Capture the cell that displays the provided text and extract its (X, Y) central coordinate. 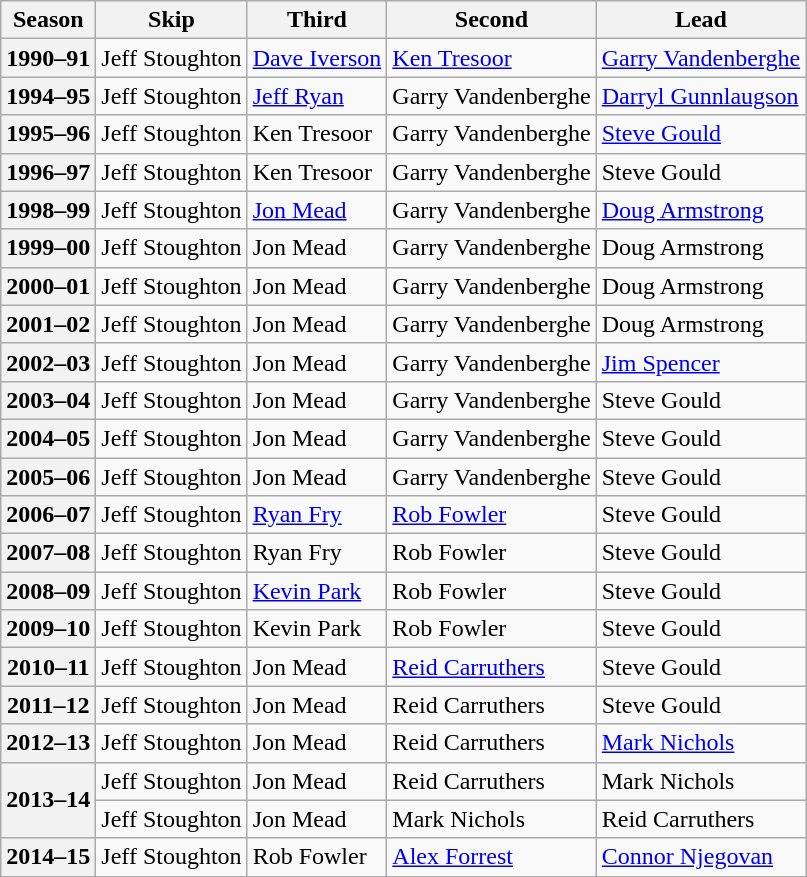
Jim Spencer (700, 362)
1995–96 (48, 134)
2007–08 (48, 553)
2009–10 (48, 629)
2006–07 (48, 515)
2012–13 (48, 743)
2000–01 (48, 286)
Darryl Gunnlaugson (700, 96)
2014–15 (48, 857)
2010–11 (48, 667)
1994–95 (48, 96)
2004–05 (48, 438)
Lead (700, 20)
2013–14 (48, 800)
2011–12 (48, 705)
1990–91 (48, 58)
Connor Njegovan (700, 857)
2003–04 (48, 400)
Third (317, 20)
1996–97 (48, 172)
2001–02 (48, 324)
Alex Forrest (492, 857)
Skip (172, 20)
1999–00 (48, 248)
Jeff Ryan (317, 96)
Second (492, 20)
2005–06 (48, 477)
2008–09 (48, 591)
Season (48, 20)
1998–99 (48, 210)
2002–03 (48, 362)
Dave Iverson (317, 58)
